Extract the (X, Y) coordinate from the center of the cell holding the provided text.  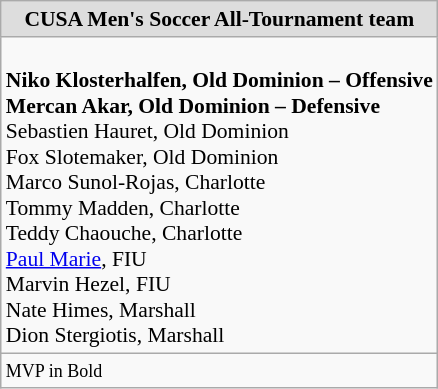
CUSA Men's Soccer All-Tournament team (220, 19)
MVP in Bold (220, 371)
